Return the (X, Y) coordinate for the center point of the cell that contains the specified text.  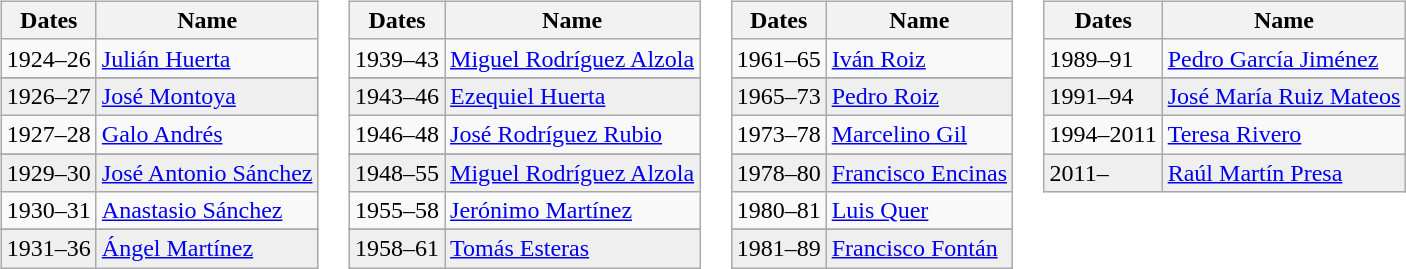
Tomás Esteras (572, 249)
1930–31 (48, 211)
2011– (1103, 173)
1981–89 (778, 249)
Luis Quer (919, 211)
1958–61 (398, 249)
1994–2011 (1103, 134)
Francisco Encinas (919, 173)
Raúl Martín Presa (1284, 173)
1946–48 (398, 134)
José María Ruiz Mateos (1284, 96)
1991–94 (1103, 96)
1989–91 (1103, 58)
Anastasio Sánchez (207, 211)
Teresa Rivero (1284, 134)
1948–55 (398, 173)
Marcelino Gil (919, 134)
1929–30 (48, 173)
Ezequiel Huerta (572, 96)
1961–65 (778, 58)
José Montoya (207, 96)
1973–78 (778, 134)
1931–36 (48, 249)
Galo Andrés (207, 134)
Julián Huerta (207, 58)
José Rodríguez Rubio (572, 134)
1927–28 (48, 134)
José Antonio Sánchez (207, 173)
Jerónimo Martínez (572, 211)
Ángel Martínez (207, 249)
Iván Roiz (919, 58)
Francisco Fontán (919, 249)
Pedro García Jiménez (1284, 58)
Pedro Roiz (919, 96)
1924–26 (48, 58)
1978–80 (778, 173)
1926–27 (48, 96)
1980–81 (778, 211)
1965–73 (778, 96)
1939–43 (398, 58)
1943–46 (398, 96)
1955–58 (398, 211)
